Find where the given text appears and provide that cell's center as (x, y) coordinate. 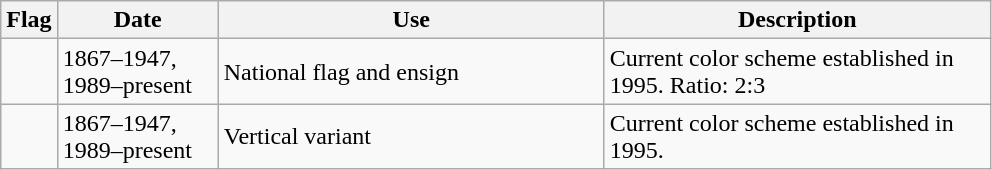
Current color scheme established in 1995. Ratio: 2:3 (797, 72)
Current color scheme established in 1995. (797, 136)
Flag (29, 20)
Vertical variant (411, 136)
Date (138, 20)
Description (797, 20)
Use (411, 20)
National flag and ensign (411, 72)
